Scan for the cell matching the given text and deliver its [X, Y] coordinate at center. 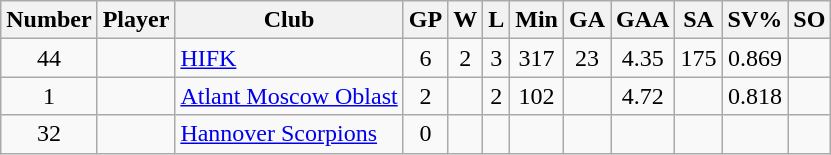
L [496, 20]
44 [49, 58]
Min [537, 20]
Hannover Scorpions [289, 134]
32 [49, 134]
1 [49, 96]
W [466, 20]
Club [289, 20]
SA [698, 20]
Atlant Moscow Oblast [289, 96]
4.72 [643, 96]
GP [425, 20]
6 [425, 58]
SO [810, 20]
0.818 [755, 96]
0.869 [755, 58]
4.35 [643, 58]
GA [586, 20]
3 [496, 58]
HIFK [289, 58]
GAA [643, 20]
SV% [755, 20]
0 [425, 134]
317 [537, 58]
23 [586, 58]
Number [49, 20]
102 [537, 96]
175 [698, 58]
Player [136, 20]
